Return the [x, y] coordinate for the center point of the cell that contains the specified text.  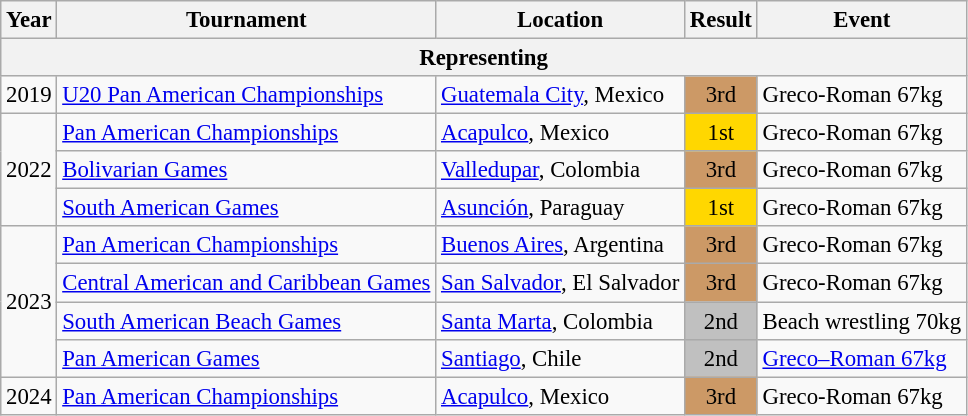
South American Beach Games [246, 321]
South American Games [246, 208]
Representing [484, 58]
Central American and Caribbean Games [246, 283]
2024 [29, 396]
Santa Marta, Colombia [560, 321]
Beach wrestling 70kg [862, 321]
Santiago, Chile [560, 358]
Asunción, Paraguay [560, 208]
Buenos Aires, Argentina [560, 245]
Location [560, 20]
Valledupar, Colombia [560, 170]
Tournament [246, 20]
Bolivarian Games [246, 170]
Pan American Games [246, 358]
Greco–Roman 67kg [862, 358]
Result [722, 20]
San Salvador, El Salvador [560, 283]
2019 [29, 95]
Guatemala City, Mexico [560, 95]
2023 [29, 301]
Year [29, 20]
U20 Pan American Championships [246, 95]
Event [862, 20]
2022 [29, 170]
